Identify which cell holds the provided text, then report its (x, y) central coordinate. 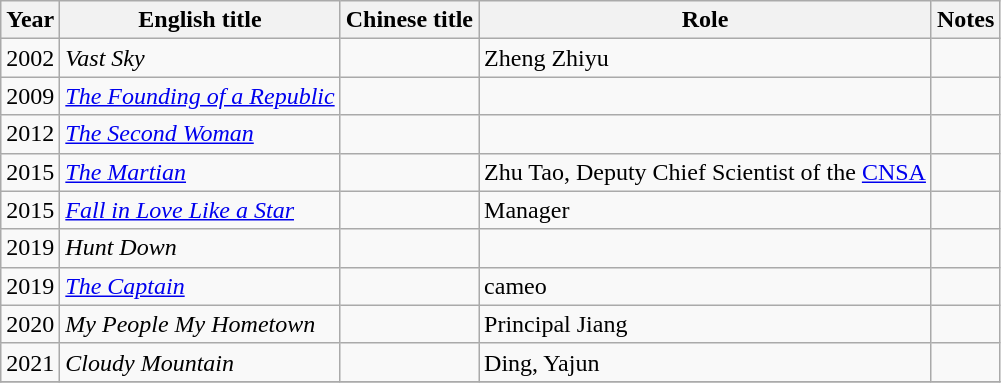
My People My Hometown (200, 324)
Zheng Zhiyu (706, 58)
The Captain (200, 286)
Ding, Yajun (706, 362)
English title (200, 20)
Notes (965, 20)
Principal Jiang (706, 324)
Hunt Down (200, 248)
The Founding of a Republic (200, 96)
Year (30, 20)
The Martian (200, 172)
The Second Woman (200, 134)
Fall in Love Like a Star (200, 210)
2012 (30, 134)
2020 (30, 324)
cameo (706, 286)
Role (706, 20)
Manager (706, 210)
2021 (30, 362)
Vast Sky (200, 58)
Chinese title (409, 20)
2009 (30, 96)
Zhu Tao, Deputy Chief Scientist of the CNSA (706, 172)
2002 (30, 58)
Cloudy Mountain (200, 362)
